Extract the (x, y) coordinate from the center of the cell holding the provided text.  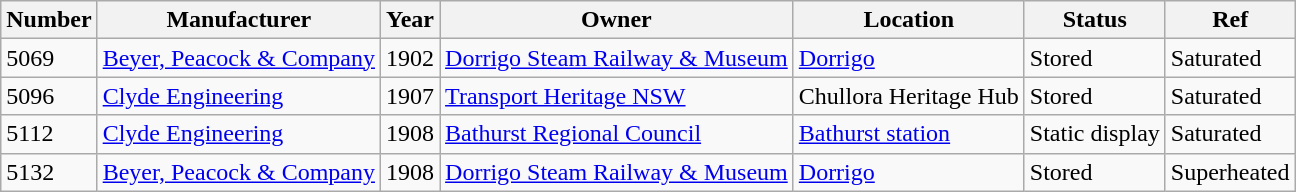
Transport Heritage NSW (617, 96)
Manufacturer (238, 20)
Year (410, 20)
Chullora Heritage Hub (908, 96)
1907 (410, 96)
1902 (410, 58)
Number (49, 20)
5112 (49, 134)
Ref (1230, 20)
5069 (49, 58)
5096 (49, 96)
Static display (1094, 134)
Owner (617, 20)
Bathurst Regional Council (617, 134)
Bathurst station (908, 134)
Location (908, 20)
Status (1094, 20)
Superheated (1230, 172)
5132 (49, 172)
